Find where the given text appears and provide that cell's center as [X, Y] coordinate. 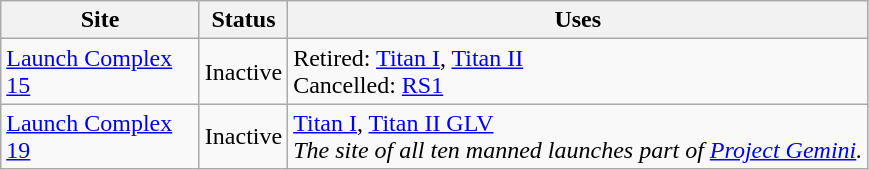
Uses [578, 20]
Launch Complex 15 [100, 72]
Retired: Titan I, Titan IICancelled: RS1 [578, 72]
Status [243, 20]
Titan I, Titan II GLV The site of all ten manned launches part of Project Gemini. [578, 136]
Site [100, 20]
Launch Complex 19 [100, 136]
